Identify which cell holds the provided text, then report its (X, Y) central coordinate. 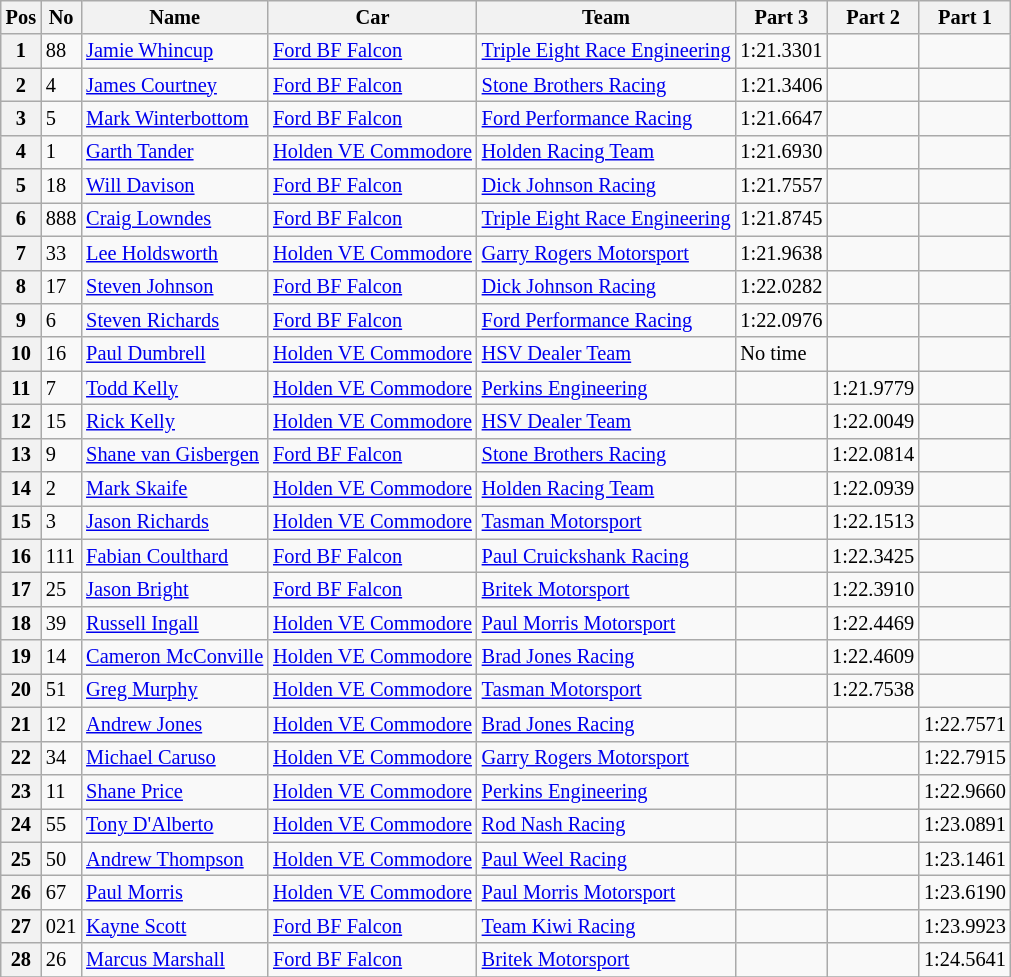
1:21.3301 (781, 51)
1:21.9779 (873, 388)
1:21.9638 (781, 253)
Part 2 (873, 17)
Garth Tander (174, 152)
Rick Kelly (174, 421)
Todd Kelly (174, 388)
No (61, 17)
Team Kiwi Racing (606, 926)
1:23.0891 (965, 825)
James Courtney (174, 85)
Rod Nash Racing (606, 825)
1:22.7571 (965, 724)
Marcus Marshall (174, 960)
Shane Price (174, 791)
88 (61, 51)
1:22.7538 (873, 690)
111 (61, 556)
Part 1 (965, 17)
20 (21, 690)
Paul Morris (174, 892)
67 (61, 892)
1:22.1513 (873, 522)
1:23.9923 (965, 926)
021 (61, 926)
50 (61, 859)
Andrew Thompson (174, 859)
39 (61, 623)
Name (174, 17)
Kayne Scott (174, 926)
Shane van Gisbergen (174, 455)
888 (61, 219)
34 (61, 758)
Jamie Whincup (174, 51)
51 (61, 690)
Mark Skaife (174, 489)
Fabian Coulthard (174, 556)
55 (61, 825)
Pos (21, 17)
27 (21, 926)
Andrew Jones (174, 724)
1:22.9660 (965, 791)
1:22.3910 (873, 589)
1:22.0049 (873, 421)
Russell Ingall (174, 623)
Steven Richards (174, 320)
Steven Johnson (174, 287)
Lee Holdsworth (174, 253)
Greg Murphy (174, 690)
Paul Cruickshank Racing (606, 556)
Paul Dumbrell (174, 354)
Team (606, 17)
1:21.7557 (781, 186)
Michael Caruso (174, 758)
1:23.6190 (965, 892)
Jason Richards (174, 522)
23 (21, 791)
1:21.8745 (781, 219)
1:21.6647 (781, 118)
19 (21, 657)
1:22.0976 (781, 320)
Jason Bright (174, 589)
Tony D'Alberto (174, 825)
Craig Lowndes (174, 219)
1:21.3406 (781, 85)
33 (61, 253)
1:22.0939 (873, 489)
1:21.6930 (781, 152)
1:22.0282 (781, 287)
1:22.4469 (873, 623)
21 (21, 724)
8 (21, 287)
1:24.5641 (965, 960)
Mark Winterbottom (174, 118)
Paul Weel Racing (606, 859)
1:22.0814 (873, 455)
10 (21, 354)
Part 3 (781, 17)
22 (21, 758)
24 (21, 825)
1:22.3425 (873, 556)
1:22.7915 (965, 758)
13 (21, 455)
1:22.4609 (873, 657)
Car (372, 17)
Will Davison (174, 186)
28 (21, 960)
1:23.1461 (965, 859)
Cameron McConville (174, 657)
No time (781, 354)
